Extract the [x, y] coordinate from the center of the cell holding the provided text.  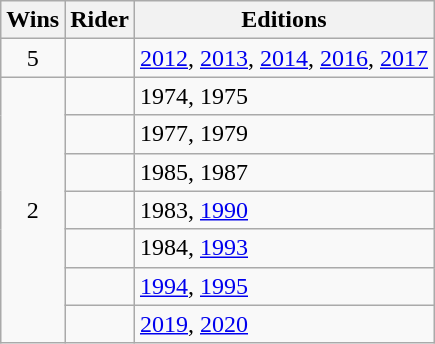
2019, 2020 [284, 324]
1985, 1987 [284, 172]
Editions [284, 20]
1974, 1975 [284, 96]
1983, 1990 [284, 210]
1977, 1979 [284, 134]
2012, 2013, 2014, 2016, 2017 [284, 58]
Rider [100, 20]
1994, 1995 [284, 286]
Wins [33, 20]
1984, 1993 [284, 248]
2 [33, 210]
5 [33, 58]
